From the cell containing the given text, extract its center point as [X, Y] coordinate. 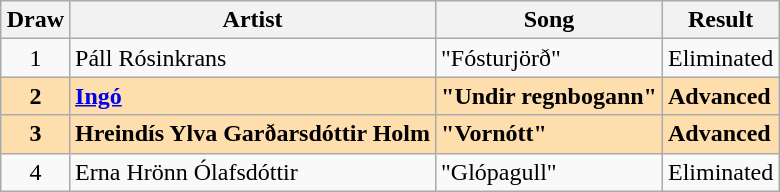
Draw [35, 20]
2 [35, 96]
Song [550, 20]
Erna Hrönn Ólafsdóttir [253, 172]
"Fósturjörð" [550, 58]
Hreindís Ylva Garðarsdóttir Holm [253, 134]
4 [35, 172]
"Vornótt" [550, 134]
3 [35, 134]
Ingó [253, 96]
Páll Rósinkrans [253, 58]
"Undir regnbogann" [550, 96]
Result [720, 20]
"Glópagull" [550, 172]
1 [35, 58]
Artist [253, 20]
